Search for the cell housing the specified text and yield its [x, y] center coordinate. 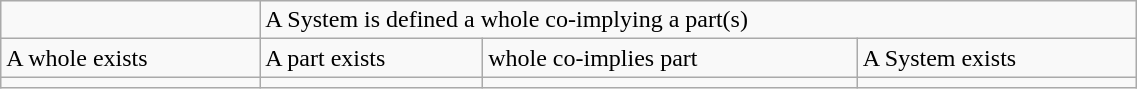
A System is defined a whole co-implying a part(s) [698, 20]
whole co-implies part [670, 58]
A System exists [997, 58]
A part exists [372, 58]
A whole exists [130, 58]
